Search for the cell housing the specified text and yield its [X, Y] center coordinate. 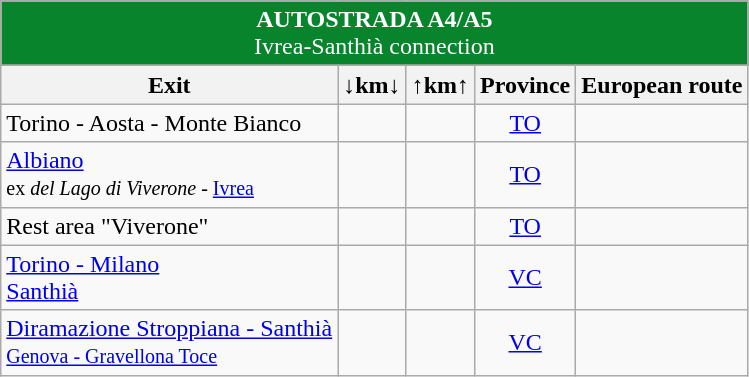
Torino - Milano Santhià [170, 278]
Province [526, 85]
Albiano ex del Lago di Viverone - Ivrea [170, 174]
Torino - Aosta - Monte Bianco [170, 123]
Diramazione Stroppiana - Santhià Genova - Gravellona Toce [170, 342]
↑km↑ [440, 85]
Exit [170, 85]
AUTOSTRADA A4/A5Ivrea-Santhià connection [374, 34]
Rest area "Viverone" [170, 226]
European route [662, 85]
↓km↓ [372, 85]
